Scan for the cell matching the given text and deliver its [x, y] coordinate at center. 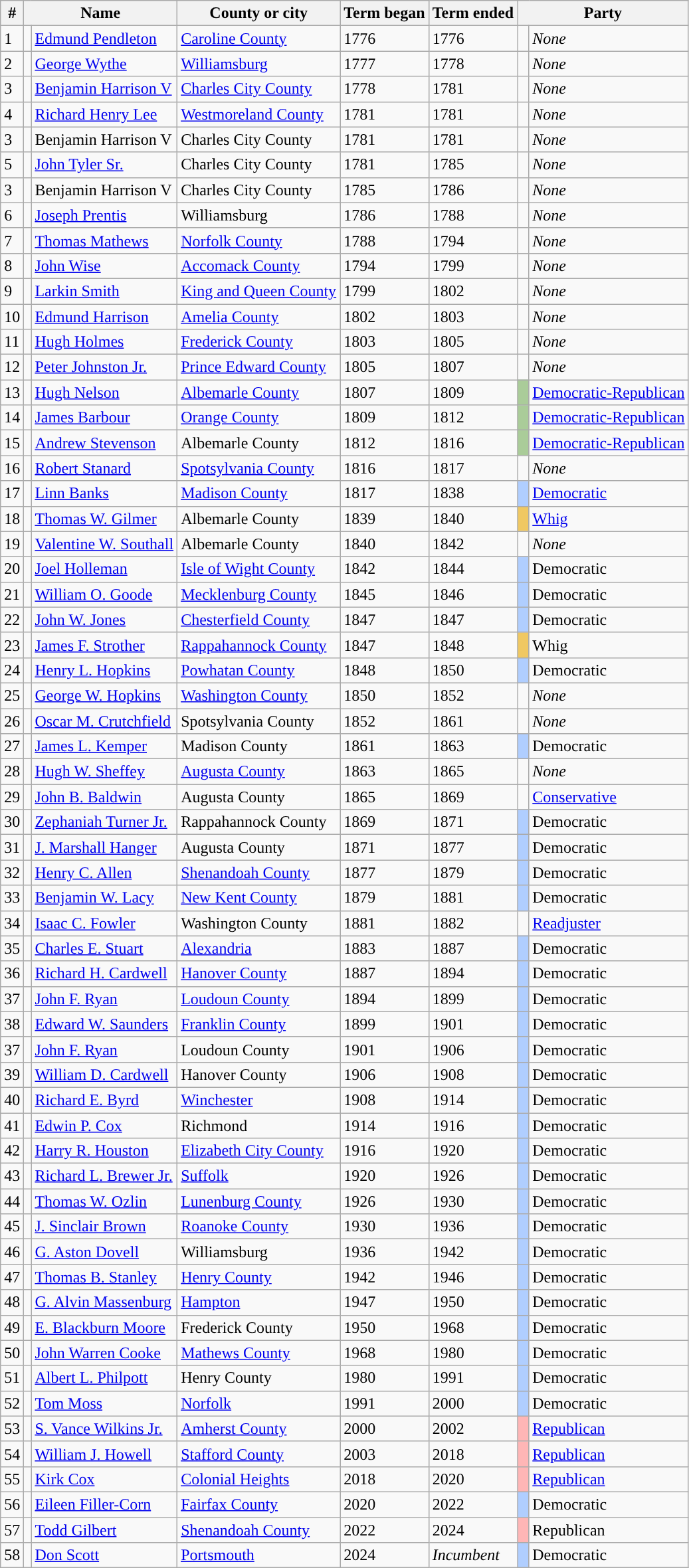
# [12, 13]
Norfolk County [259, 240]
1838 [473, 493]
5 [12, 165]
1839 [385, 519]
Accomack County [259, 266]
24 [12, 670]
Edwin P. Cox [104, 1126]
Richard L. Brewer Jr. [104, 1176]
Robert Stanard [104, 468]
Winchester [259, 1100]
Chesterfield County [259, 620]
Fairfax County [259, 1504]
John Tyler Sr. [104, 165]
45 [12, 1227]
Orange County [259, 418]
Incumbent [473, 1555]
43 [12, 1176]
16 [12, 468]
26 [12, 721]
Joseph Prentis [104, 215]
James F. Strother [104, 645]
Harry R. Houston [104, 1151]
Lunenburg County [259, 1201]
G. Alvin Massenburg [104, 1302]
Isle of Wight County [259, 569]
Isaac C. Fowler [104, 923]
1 [12, 39]
Hugh W. Sheffey [104, 772]
33 [12, 898]
King and Queen County [259, 291]
County or city [259, 13]
34 [12, 923]
Suffolk [259, 1176]
20 [12, 569]
William O. Goode [104, 594]
23 [12, 645]
Edmund Harrison [104, 317]
Mecklenburg County [259, 594]
15 [12, 443]
50 [12, 1353]
Richmond [259, 1126]
William J. Howell [104, 1454]
13 [12, 392]
11 [12, 342]
9 [12, 291]
8 [12, 266]
Amherst County [259, 1429]
William D. Cardwell [104, 1075]
Todd Gilbert [104, 1529]
17 [12, 493]
S. Vance Wilkins Jr. [104, 1429]
Readjuster [609, 923]
1947 [385, 1302]
58 [12, 1555]
Conservative [609, 797]
27 [12, 746]
10 [12, 317]
Richard H. Cardwell [104, 974]
42 [12, 1151]
Franklin County [259, 1024]
Richard E. Byrd [104, 1100]
57 [12, 1529]
Term ended [473, 13]
56 [12, 1504]
Eileen Filler-Corn [104, 1504]
Portsmouth [259, 1555]
46 [12, 1252]
53 [12, 1429]
Elizabeth City County [259, 1151]
Oscar M. Crutchfield [104, 721]
1882 [473, 923]
E. Blackburn Moore [104, 1328]
40 [12, 1100]
Caroline County [259, 39]
Edmund Pendleton [104, 39]
52 [12, 1403]
55 [12, 1479]
22 [12, 620]
John B. Baldwin [104, 797]
Hugh Nelson [104, 392]
38 [12, 1024]
John Wise [104, 266]
35 [12, 948]
Roanoke County [259, 1227]
Kirk Cox [104, 1479]
Hampton [259, 1302]
18 [12, 519]
2 [12, 64]
Thomas W. Gilmer [104, 519]
Term began [385, 13]
32 [12, 873]
George Wythe [104, 64]
Prince Edward County [259, 367]
Thomas Mathews [104, 240]
Henry L. Hopkins [104, 670]
Mathews County [259, 1353]
7 [12, 240]
Norfolk [259, 1403]
49 [12, 1328]
James Barbour [104, 418]
John Warren Cooke [104, 1353]
30 [12, 822]
51 [12, 1378]
1846 [473, 594]
George W. Hopkins [104, 695]
New Kent County [259, 898]
Party [603, 13]
1777 [385, 64]
Don Scott [104, 1555]
28 [12, 772]
1883 [385, 948]
G. Aston Dovell [104, 1252]
21 [12, 594]
4 [12, 114]
44 [12, 1201]
6 [12, 215]
Colonial Heights [259, 1479]
1844 [473, 569]
Thomas B. Stanley [104, 1277]
36 [12, 974]
Westmoreland County [259, 114]
Linn Banks [104, 493]
Edward W. Saunders [104, 1024]
Zephaniah Turner Jr. [104, 822]
Peter Johnston Jr. [104, 367]
Richard Henry Lee [104, 114]
J. Marshall Hanger [104, 847]
James L. Kemper [104, 746]
Hugh Holmes [104, 342]
Powhatan County [259, 670]
14 [12, 418]
Alexandria [259, 948]
Stafford County [259, 1454]
John W. Jones [104, 620]
Name [101, 13]
J. Sinclair Brown [104, 1227]
Thomas W. Ozlin [104, 1201]
Henry C. Allen [104, 873]
Tom Moss [104, 1403]
Valentine W. Southall [104, 544]
12 [12, 367]
1845 [385, 594]
19 [12, 544]
29 [12, 797]
Larkin Smith [104, 291]
Joel Holleman [104, 569]
39 [12, 1075]
31 [12, 847]
2003 [385, 1454]
Andrew Stevenson [104, 443]
1946 [473, 1277]
Amelia County [259, 317]
Benjamin W. Lacy [104, 898]
54 [12, 1454]
2002 [473, 1429]
Albert L. Philpott [104, 1378]
41 [12, 1126]
25 [12, 695]
48 [12, 1302]
Charles E. Stuart [104, 948]
47 [12, 1277]
